Extract the (x, y) coordinate from the center of the cell holding the provided text.  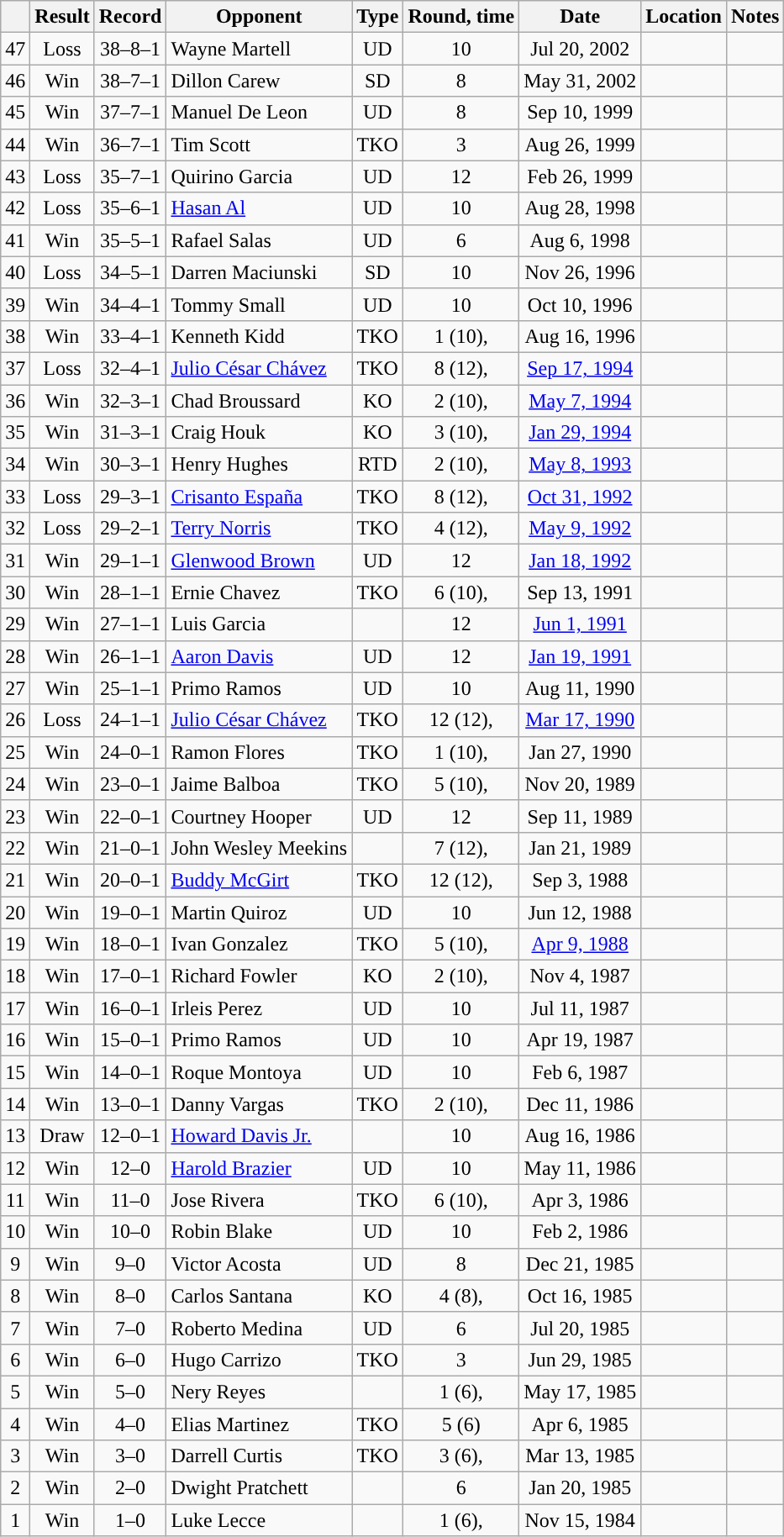
Hugo Carrizo (259, 1360)
33 (15, 497)
Type (378, 17)
Aaron Davis (259, 656)
4 (15, 1424)
35 (15, 433)
10–0 (130, 1232)
Jaime Balboa (259, 784)
Darren Maciunski (259, 272)
7 (12), (461, 848)
Jun 29, 1985 (580, 1360)
RTD (378, 465)
Aug 28, 1998 (580, 208)
Mar 13, 1985 (580, 1456)
Jose Rivera (259, 1200)
May 8, 1993 (580, 465)
Quirino Garcia (259, 176)
Sep 13, 1991 (580, 592)
Feb 6, 1987 (580, 1072)
2 (15, 1488)
Jun 12, 1988 (580, 912)
15–0–1 (130, 1040)
30–3–1 (130, 465)
27–1–1 (130, 624)
Apr 6, 1985 (580, 1424)
Henry Hughes (259, 465)
6–0 (130, 1360)
Aug 26, 1999 (580, 145)
Nery Reyes (259, 1392)
17 (15, 1008)
Courtney Hooper (259, 816)
25 (15, 752)
5 (6) (461, 1424)
Draw (62, 1136)
Craig Houk (259, 433)
38–8–1 (130, 49)
Nov 26, 1996 (580, 272)
1–0 (130, 1520)
Nov 20, 1989 (580, 784)
Oct 31, 1992 (580, 497)
Aug 6, 1998 (580, 240)
8–0 (130, 1296)
12–0 (130, 1168)
Ernie Chavez (259, 592)
Dillon Carew (259, 81)
Dec 11, 1986 (580, 1104)
36 (15, 401)
Manuel De Leon (259, 113)
24–0–1 (130, 752)
41 (15, 240)
37–7–1 (130, 113)
Glenwood Brown (259, 561)
3 (10), (461, 433)
Wayne Martell (259, 49)
Jul 20, 2002 (580, 49)
17–0–1 (130, 976)
29–3–1 (130, 497)
Tommy Small (259, 304)
18 (15, 976)
Round, time (461, 17)
28 (15, 656)
37 (15, 368)
16 (15, 1040)
20–0–1 (130, 880)
Terry Norris (259, 529)
Jan 20, 1985 (580, 1488)
44 (15, 145)
7 (15, 1328)
Aug 16, 1996 (580, 336)
Result (62, 17)
Jun 1, 1991 (580, 624)
21 (15, 880)
35–7–1 (130, 176)
Luke Lecce (259, 1520)
14–0–1 (130, 1072)
35–6–1 (130, 208)
9 (15, 1264)
26 (15, 720)
43 (15, 176)
36–7–1 (130, 145)
Sep 3, 1988 (580, 880)
15 (15, 1072)
20 (15, 912)
13 (15, 1136)
Record (130, 17)
3 (6), (461, 1456)
Irleis Perez (259, 1008)
33–4–1 (130, 336)
Oct 10, 1996 (580, 304)
Nov 15, 1984 (580, 1520)
Buddy McGirt (259, 880)
7–0 (130, 1328)
42 (15, 208)
Notes (755, 17)
1 (15, 1520)
Tim Scott (259, 145)
4 (8), (461, 1296)
38 (15, 336)
19–0–1 (130, 912)
Victor Acosta (259, 1264)
9–0 (130, 1264)
32–3–1 (130, 401)
May 31, 2002 (580, 81)
46 (15, 81)
Apr 19, 1987 (580, 1040)
May 17, 1985 (580, 1392)
23 (15, 816)
5 (15, 1392)
Mar 17, 1990 (580, 720)
Robin Blake (259, 1232)
Harold Brazier (259, 1168)
27 (15, 688)
38–7–1 (130, 81)
30 (15, 592)
4 (12), (461, 529)
32–4–1 (130, 368)
29–2–1 (130, 529)
18–0–1 (130, 945)
Howard Davis Jr. (259, 1136)
Luis Garcia (259, 624)
Dec 21, 1985 (580, 1264)
Aug 16, 1986 (580, 1136)
May 7, 1994 (580, 401)
45 (15, 113)
28–1–1 (130, 592)
May 9, 1992 (580, 529)
Feb 26, 1999 (580, 176)
Apr 9, 1988 (580, 945)
29 (15, 624)
Chad Broussard (259, 401)
21–0–1 (130, 848)
Date (580, 17)
29–1–1 (130, 561)
Sep 11, 1989 (580, 816)
11–0 (130, 1200)
31 (15, 561)
Opponent (259, 17)
12–0–1 (130, 1136)
34 (15, 465)
19 (15, 945)
22 (15, 848)
May 11, 1986 (580, 1168)
Sep 17, 1994 (580, 368)
Roberto Medina (259, 1328)
23–0–1 (130, 784)
Danny Vargas (259, 1104)
Crisanto España (259, 497)
Darrell Curtis (259, 1456)
Location (684, 17)
Jan 19, 1991 (580, 656)
Jul 11, 1987 (580, 1008)
Roque Montoya (259, 1072)
Oct 16, 1985 (580, 1296)
34–5–1 (130, 272)
35–5–1 (130, 240)
5–0 (130, 1392)
Apr 3, 1986 (580, 1200)
47 (15, 49)
Jan 21, 1989 (580, 848)
22–0–1 (130, 816)
Nov 4, 1987 (580, 976)
Ramon Flores (259, 752)
2–0 (130, 1488)
11 (15, 1200)
31–3–1 (130, 433)
Jan 18, 1992 (580, 561)
39 (15, 304)
Elias Martinez (259, 1424)
Jan 29, 1994 (580, 433)
Martin Quiroz (259, 912)
16–0–1 (130, 1008)
25–1–1 (130, 688)
Kenneth Kidd (259, 336)
26–1–1 (130, 656)
Ivan Gonzalez (259, 945)
Richard Fowler (259, 976)
Rafael Salas (259, 240)
Jul 20, 1985 (580, 1328)
Hasan Al (259, 208)
Dwight Pratchett (259, 1488)
34–4–1 (130, 304)
Aug 11, 1990 (580, 688)
3–0 (130, 1456)
32 (15, 529)
John Wesley Meekins (259, 848)
24 (15, 784)
Jan 27, 1990 (580, 752)
14 (15, 1104)
Feb 2, 1986 (580, 1232)
40 (15, 272)
Carlos Santana (259, 1296)
4–0 (130, 1424)
Sep 10, 1999 (580, 113)
24–1–1 (130, 720)
13–0–1 (130, 1104)
